For the text-containing cell, return its midpoint in (x, y) coordinate format. 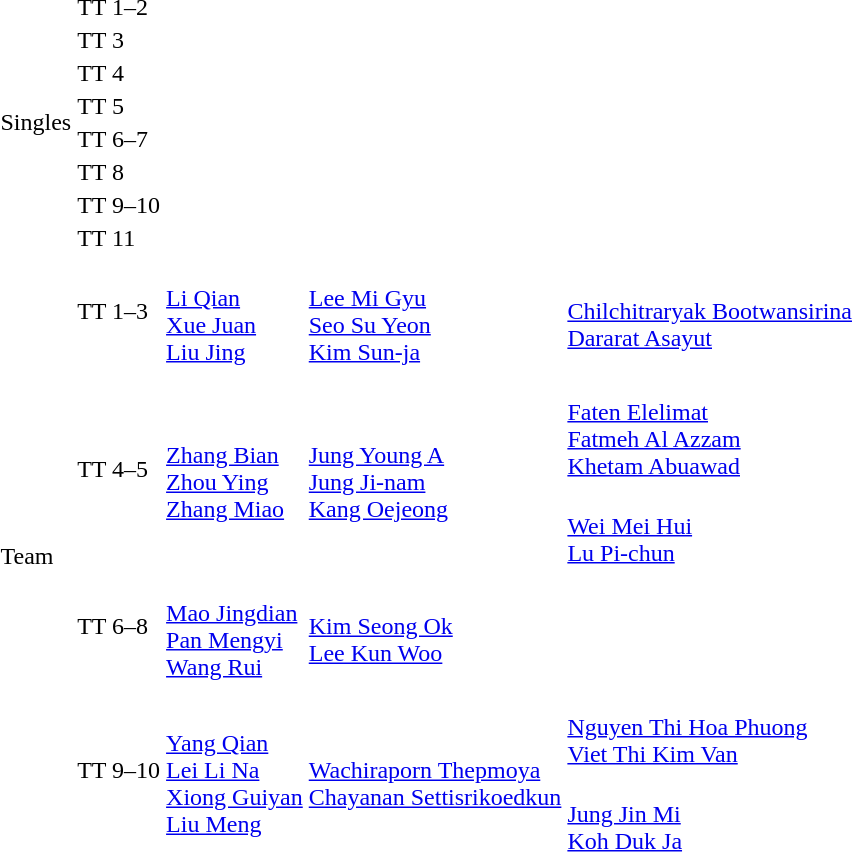
Mao JingdianPan MengyiWang Rui (235, 626)
TT 9–10 (119, 205)
TT 11 (119, 238)
TT 8 (119, 172)
Li QianXue JuanLiu Jing (235, 312)
TT 1–3 (119, 312)
Zhang BianZhou YingZhang Miao (235, 469)
TT 6–7 (119, 139)
TT 4–5 (119, 469)
TT 4 (119, 73)
TT 3 (119, 40)
TT 6–8 (119, 626)
Kim Seong OkLee Kun Woo (435, 626)
Jung Young AJung Ji-namKang Oejeong (435, 469)
TT 5 (119, 106)
Lee Mi GyuSeo Su YeonKim Sun-ja (435, 312)
